Provide the [x, y] coordinate of the cell's center where the given text is located.  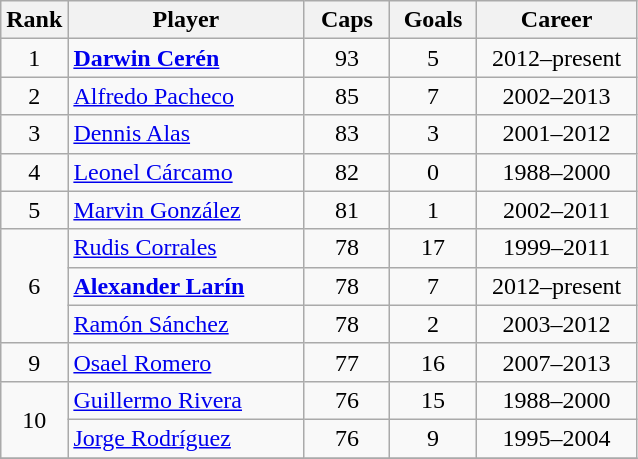
Caps [347, 20]
Guillermo Rivera [186, 400]
16 [433, 362]
10 [34, 419]
Marvin González [186, 210]
Alexander Larín [186, 286]
83 [347, 134]
Player [186, 20]
2003–2012 [556, 324]
2002–2011 [556, 210]
Ramón Sánchez [186, 324]
Osael Romero [186, 362]
77 [347, 362]
15 [433, 400]
93 [347, 58]
6 [34, 286]
2002–2013 [556, 96]
Rudis Corrales [186, 248]
4 [34, 172]
Jorge Rodríguez [186, 438]
2007–2013 [556, 362]
Leonel Cárcamo [186, 172]
Goals [433, 20]
Darwin Cerén [186, 58]
2001–2012 [556, 134]
Rank [34, 20]
0 [433, 172]
Dennis Alas [186, 134]
82 [347, 172]
85 [347, 96]
1995–2004 [556, 438]
81 [347, 210]
17 [433, 248]
1999–2011 [556, 248]
Alfredo Pacheco [186, 96]
Career [556, 20]
